Detect which cell encompasses the target text, then output its (x, y) center coordinate. 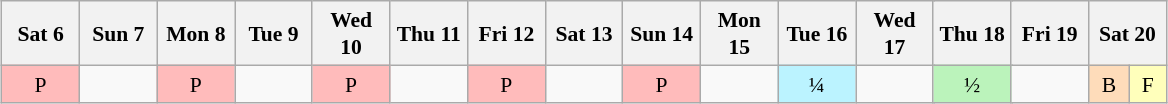
Tue 9 (274, 33)
B (1110, 84)
Tue 16 (817, 33)
Sat 13 (584, 33)
Sun 7 (118, 33)
Mon 15 (739, 33)
¼ (817, 84)
Sat 6 (41, 33)
Mon 8 (196, 33)
Thu 11 (429, 33)
Fri 12 (507, 33)
Wed 10 (351, 33)
Wed 17 (895, 33)
Sat 20 (1128, 33)
F (1148, 84)
Thu 18 (972, 33)
½ (972, 84)
Fri 19 (1050, 33)
Sun 14 (662, 33)
